Provide the [X, Y] coordinate of the cell's center where the given text is located.  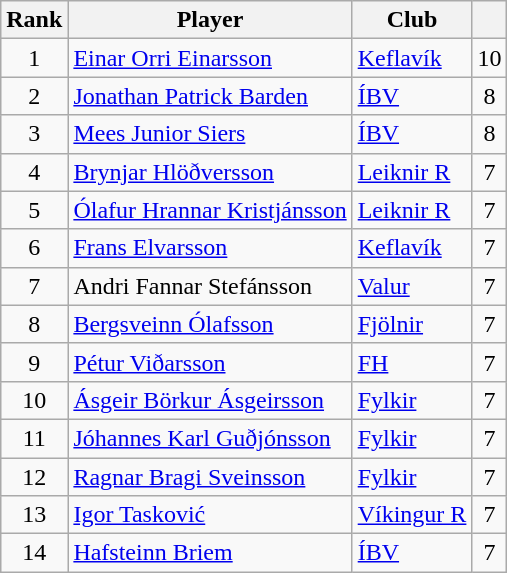
3 [34, 134]
Bergsveinn Ólafsson [210, 324]
Ragnar Bragi Sveinsson [210, 477]
13 [34, 515]
1 [34, 58]
Rank [34, 20]
9 [34, 362]
Frans Elvarsson [210, 248]
Club [412, 20]
11 [34, 438]
FH [412, 362]
Brynjar Hlöðversson [210, 172]
Jóhannes Karl Guðjónsson [210, 438]
Einar Orri Einarsson [210, 58]
12 [34, 477]
Víkingur R [412, 515]
Ásgeir Börkur Ásgeirsson [210, 400]
Player [210, 20]
Pétur Viðarsson [210, 362]
Igor Tasković [210, 515]
Valur [412, 286]
5 [34, 210]
14 [34, 553]
Hafsteinn Briem [210, 553]
2 [34, 96]
Ólafur Hrannar Kristjánsson [210, 210]
Fjölnir [412, 324]
4 [34, 172]
6 [34, 248]
Mees Junior Siers [210, 134]
Jonathan Patrick Barden [210, 96]
Andri Fannar Stefánsson [210, 286]
